Pinpoint the cell where the given text exists, returning its (x, y) midpoint coordinate. 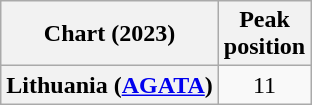
Peakposition (264, 34)
Chart (2023) (110, 34)
11 (264, 85)
Lithuania (AGATA) (110, 85)
